Determine the (x, y) coordinate at the center of the cell enclosing the given text.  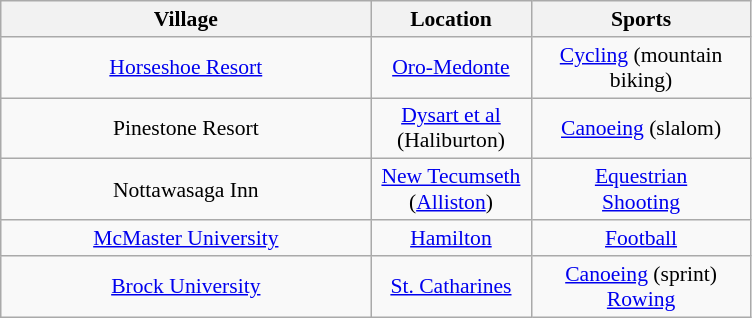
Horseshoe Resort (186, 68)
Location (451, 19)
Football (641, 238)
Pinestone Resort (186, 128)
Oro-Medonte (451, 68)
Hamilton (451, 238)
Village (186, 19)
New Tecumseth (Alliston) (451, 190)
Brock University (186, 286)
Canoeing (sprint)Rowing (641, 286)
McMaster University (186, 238)
Canoeing (slalom) (641, 128)
EquestrianShooting (641, 190)
Sports (641, 19)
Nottawasaga Inn (186, 190)
Cycling (mountain biking) (641, 68)
St. Catharines (451, 286)
Dysart et al (Haliburton) (451, 128)
